Output the [X, Y] coordinate of the center of the cell containing the given text.  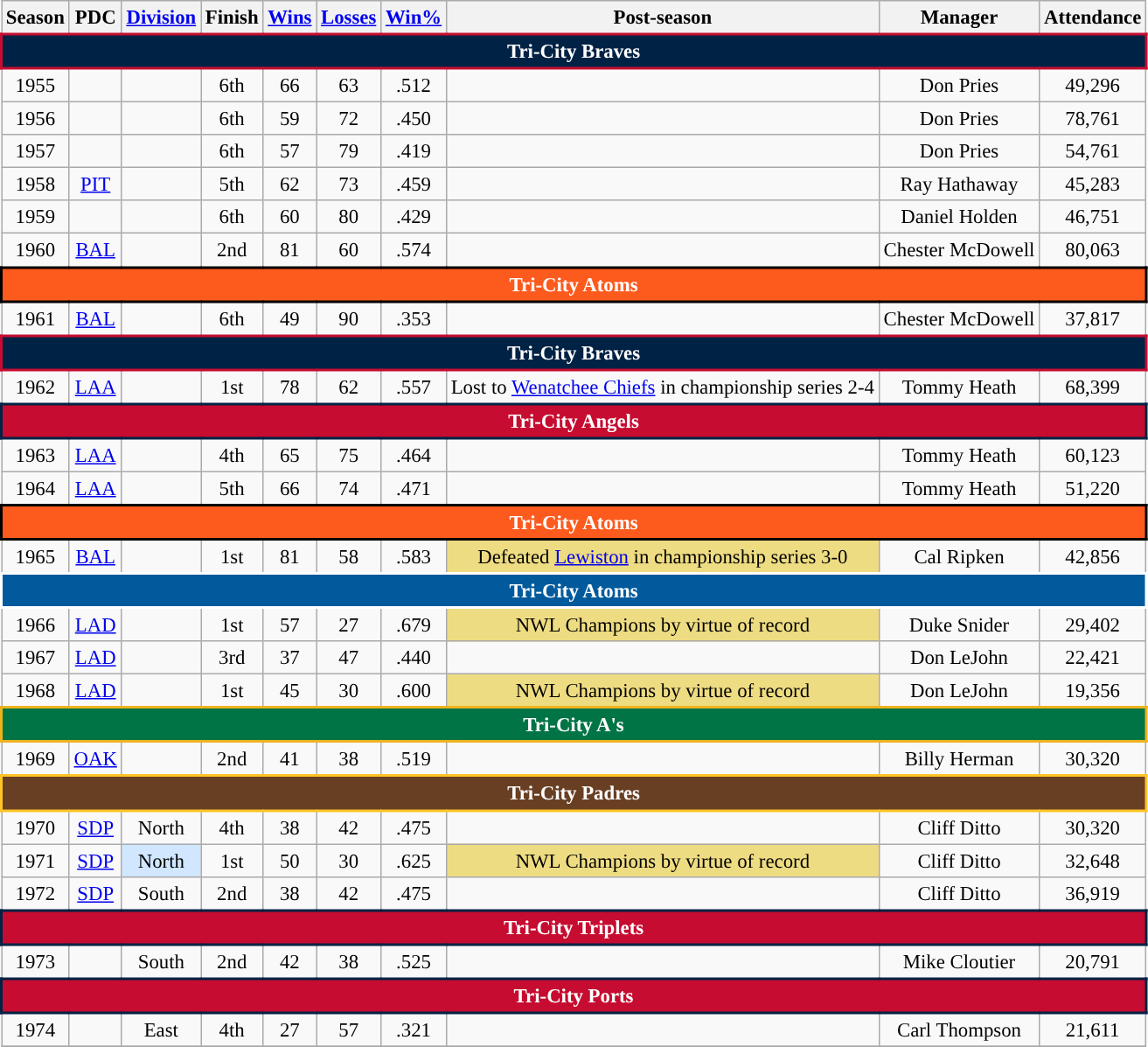
1960 [36, 250]
Season [36, 17]
Tri-City Padres [574, 792]
East [161, 1030]
45 [290, 691]
73 [349, 185]
1962 [36, 387]
1964 [36, 488]
80 [349, 218]
1961 [36, 318]
78 [290, 387]
1959 [36, 218]
Division [161, 17]
46,751 [1093, 218]
47 [349, 658]
Lost to Wenatchee Chiefs in championship series 2-4 [663, 387]
Carl Thompson [958, 1030]
51,220 [1093, 488]
Win% [414, 17]
1956 [36, 119]
20,791 [1093, 962]
.419 [414, 151]
1969 [36, 759]
Tri-City Triplets [574, 927]
Billy Herman [958, 759]
Duke Snider [958, 625]
.600 [414, 691]
50 [290, 861]
Mike Cloutier [958, 962]
Post-season [663, 17]
1966 [36, 625]
19,356 [1093, 691]
65 [290, 455]
.459 [414, 185]
41 [290, 759]
1963 [36, 455]
58 [349, 556]
.450 [414, 119]
1973 [36, 962]
72 [349, 119]
1957 [36, 151]
.625 [414, 861]
80,063 [1093, 250]
75 [349, 455]
.574 [414, 250]
90 [349, 318]
1958 [36, 185]
37,817 [1093, 318]
1970 [36, 827]
Tri-City Angels [574, 422]
45,283 [1093, 185]
49,296 [1093, 85]
1971 [36, 861]
1967 [36, 658]
54,761 [1093, 151]
OAK [95, 759]
1968 [36, 691]
Daniel Holden [958, 218]
78,761 [1093, 119]
.353 [414, 318]
PDC [95, 17]
32,648 [1093, 861]
.471 [414, 488]
.429 [414, 218]
.440 [414, 658]
79 [349, 151]
63 [349, 85]
.525 [414, 962]
.512 [414, 85]
.679 [414, 625]
.583 [414, 556]
22,421 [1093, 658]
Defeated Lewiston in championship series 3-0 [663, 556]
.557 [414, 387]
Tri-City Ports [574, 995]
3rd [233, 658]
74 [349, 488]
.464 [414, 455]
42,856 [1093, 556]
Cal Ripken [958, 556]
59 [290, 119]
60,123 [1093, 455]
1974 [36, 1030]
Wins [290, 17]
37 [290, 658]
29,402 [1093, 625]
Manager [958, 17]
1972 [36, 893]
Tri-City A's [574, 724]
Ray Hathaway [958, 185]
1965 [36, 556]
21,611 [1093, 1030]
68,399 [1093, 387]
Finish [233, 17]
.321 [414, 1030]
1955 [36, 85]
.519 [414, 759]
36,919 [1093, 893]
Attendance [1093, 17]
Losses [349, 17]
PIT [95, 185]
49 [290, 318]
